Provide the (X, Y) coordinate of the cell's center where the given text is located.  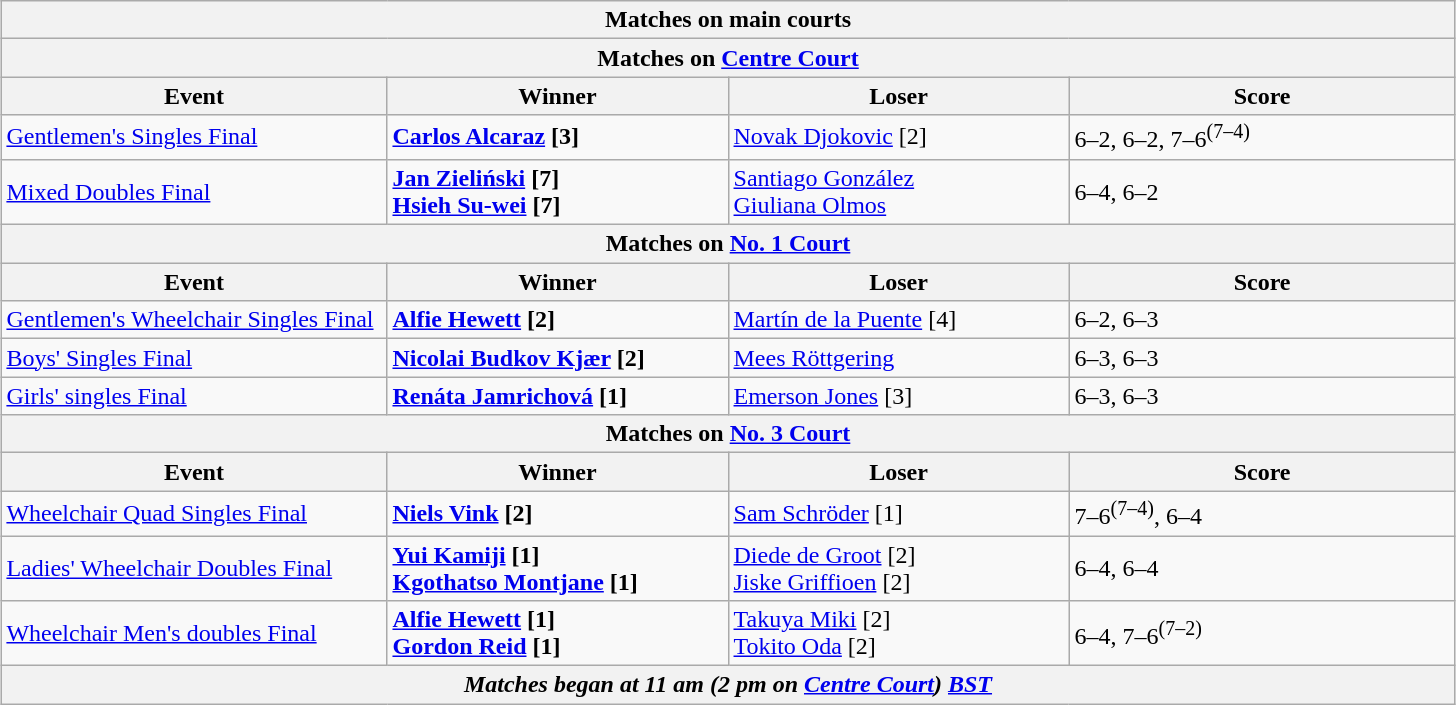
Matches began at 11 am (2 pm on Centre Court) BST (728, 685)
6–4, 6–2 (1262, 192)
Alfie Hewett [1] Gordon Reid [1] (558, 634)
Matches on Centre Court (728, 58)
Santiago González Giuliana Olmos (898, 192)
Ladies' Wheelchair Doubles Final (194, 568)
6–2, 6–3 (1262, 320)
Boys' Singles Final (194, 358)
Renáta Jamrichová [1] (558, 396)
Sam Schröder [1] (898, 514)
Matches on main courts (728, 20)
7–6(7–4), 6–4 (1262, 514)
Takuya Miki [2] Tokito Oda [2] (898, 634)
Mees Röttgering (898, 358)
Alfie Hewett [2] (558, 320)
6–4, 7–6(7–2) (1262, 634)
Novak Djokovic [2] (898, 138)
Nicolai Budkov Kjær [2] (558, 358)
Emerson Jones [3] (898, 396)
Carlos Alcaraz [3] (558, 138)
Mixed Doubles Final (194, 192)
6–4, 6–4 (1262, 568)
Diede de Groot [2] Jiske Griffioen [2] (898, 568)
Girls' singles Final (194, 396)
Niels Vink [2] (558, 514)
6–2, 6–2, 7–6(7–4) (1262, 138)
Wheelchair Quad Singles Final (194, 514)
Matches on No. 3 Court (728, 434)
Matches on No. 1 Court (728, 244)
Yui Kamiji [1] Kgothatso Montjane [1] (558, 568)
Gentlemen's Wheelchair Singles Final (194, 320)
Gentlemen's Singles Final (194, 138)
Jan Zieliński [7] Hsieh Su-wei [7] (558, 192)
Wheelchair Men's doubles Final (194, 634)
Martín de la Puente [4] (898, 320)
